Return (X, Y) of the center of cell containing provided text 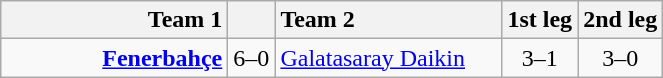
Team 1 (114, 20)
Team 2 (388, 20)
3–1 (540, 58)
6–0 (252, 58)
Galatasaray Daikin (388, 58)
3–0 (620, 58)
Fenerbahçe (114, 58)
1st leg (540, 20)
2nd leg (620, 20)
